Pinpoint the cell where the given text exists, returning its [x, y] midpoint coordinate. 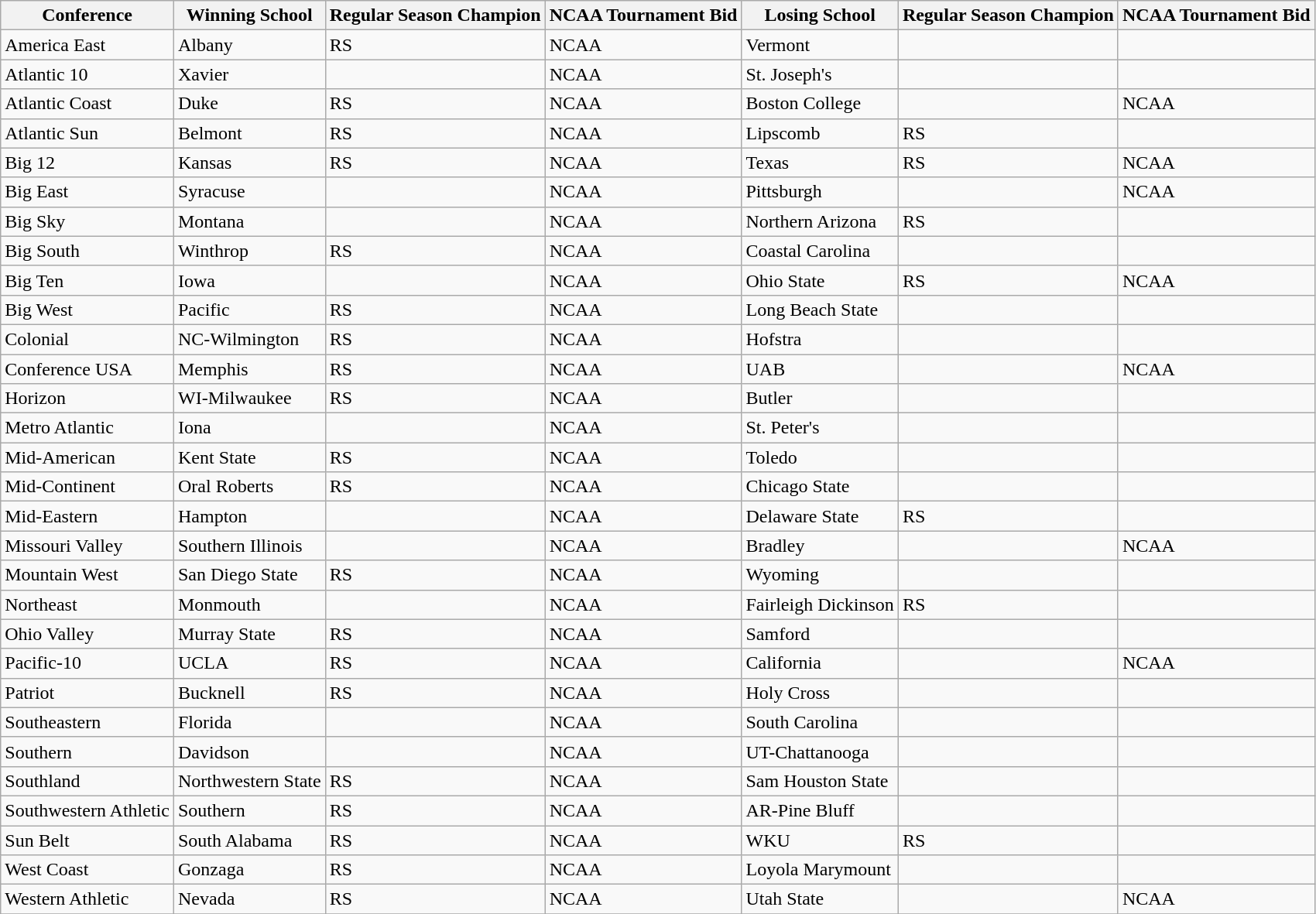
Horizon [87, 399]
Butler [820, 399]
Coastal Carolina [820, 251]
WKU [820, 840]
Oral Roberts [249, 487]
San Diego State [249, 575]
Western Athletic [87, 899]
Iowa [249, 280]
Conference USA [87, 369]
Lipscomb [820, 133]
Long Beach State [820, 310]
Kent State [249, 457]
Pittsburgh [820, 192]
Bucknell [249, 693]
California [820, 663]
Winthrop [249, 251]
Boston College [820, 104]
Florida [249, 722]
Montana [249, 221]
West Coast [87, 870]
Hofstra [820, 339]
Sam Houston State [820, 781]
Ohio State [820, 280]
Northeast [87, 604]
Atlantic Sun [87, 133]
Southeastern [87, 722]
Fairleigh Dickinson [820, 604]
Northern Arizona [820, 221]
Losing School [820, 15]
South Carolina [820, 722]
Kansas [249, 163]
St. Joseph's [820, 74]
Northwestern State [249, 781]
Winning School [249, 15]
Big West [87, 310]
UT-Chattanooga [820, 751]
Mountain West [87, 575]
Iona [249, 428]
Monmouth [249, 604]
Nevada [249, 899]
Utah State [820, 899]
Gonzaga [249, 870]
Hampton [249, 516]
Murray State [249, 634]
Pacific [249, 310]
Southwestern Athletic [87, 810]
UAB [820, 369]
Vermont [820, 45]
Southland [87, 781]
South Alabama [249, 840]
WI-Milwaukee [249, 399]
Mid-Eastern [87, 516]
Holy Cross [820, 693]
Toledo [820, 457]
America East [87, 45]
Chicago State [820, 487]
Sun Belt [87, 840]
Pacific-10 [87, 663]
Mid-American [87, 457]
Ohio Valley [87, 634]
Loyola Marymount [820, 870]
AR-Pine Bluff [820, 810]
Mid-Continent [87, 487]
Big East [87, 192]
Colonial [87, 339]
Memphis [249, 369]
Bradley [820, 546]
Texas [820, 163]
Missouri Valley [87, 546]
Syracuse [249, 192]
Big South [87, 251]
Albany [249, 45]
Southern Illinois [249, 546]
Xavier [249, 74]
Big Sky [87, 221]
Big Ten [87, 280]
Samford [820, 634]
Duke [249, 104]
Delaware State [820, 516]
Atlantic Coast [87, 104]
Conference [87, 15]
Patriot [87, 693]
St. Peter's [820, 428]
Metro Atlantic [87, 428]
NC-Wilmington [249, 339]
Wyoming [820, 575]
UCLA [249, 663]
Davidson [249, 751]
Big 12 [87, 163]
Atlantic 10 [87, 74]
Belmont [249, 133]
